Determine the [X, Y] coordinate at the center of the cell enclosing the given text.  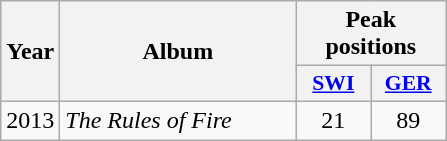
21 [334, 120]
Peak positions [371, 34]
SWI [334, 84]
Album [178, 52]
2013 [30, 120]
GER [408, 84]
89 [408, 120]
The Rules of Fire [178, 120]
Year [30, 52]
